Return the (X, Y) coordinate for the center point of the cell that contains the specified text.  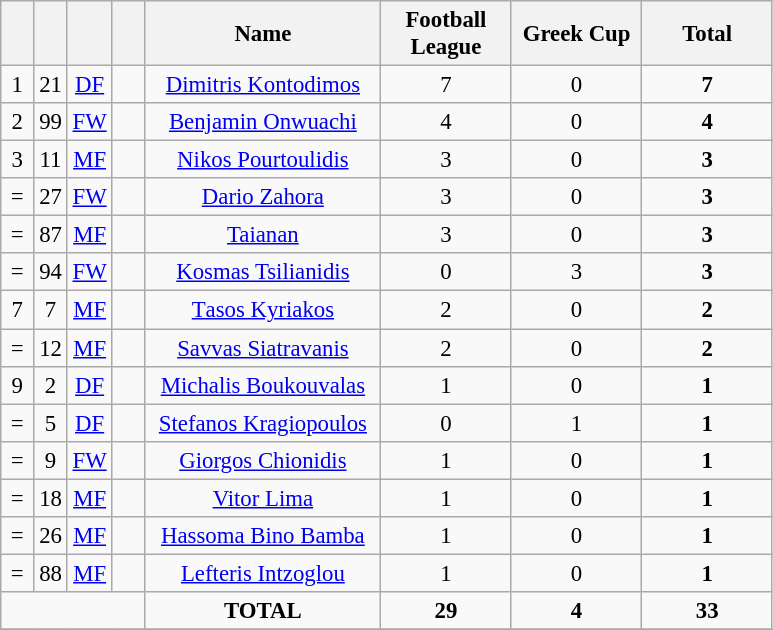
Michalis Boukouvalas (263, 385)
Total (708, 34)
Lefteris Intzoglou (263, 573)
21 (50, 85)
18 (50, 498)
99 (50, 122)
26 (50, 536)
Τasos Kyriakos (263, 310)
Dimitris Kontodimos (263, 85)
Hassoma Bino Bamba (263, 536)
Greek Cup (576, 34)
12 (50, 348)
Name (263, 34)
Kosmas Tsilianidis (263, 273)
Savvas Siatravanis (263, 348)
33 (708, 611)
87 (50, 235)
11 (50, 160)
Giorgos Chionidis (263, 460)
29 (446, 611)
Taianan (263, 235)
TOTAL (263, 611)
94 (50, 273)
Nikos Pourtoulidis (263, 160)
Benjamin Onwuachi (263, 122)
5 (50, 423)
Vitor Lima (263, 498)
Dario Zahora (263, 197)
88 (50, 573)
27 (50, 197)
Stefanos Kragiopoulos (263, 423)
Football League (446, 34)
